Capture the cell that displays the provided text and extract its (X, Y) central coordinate. 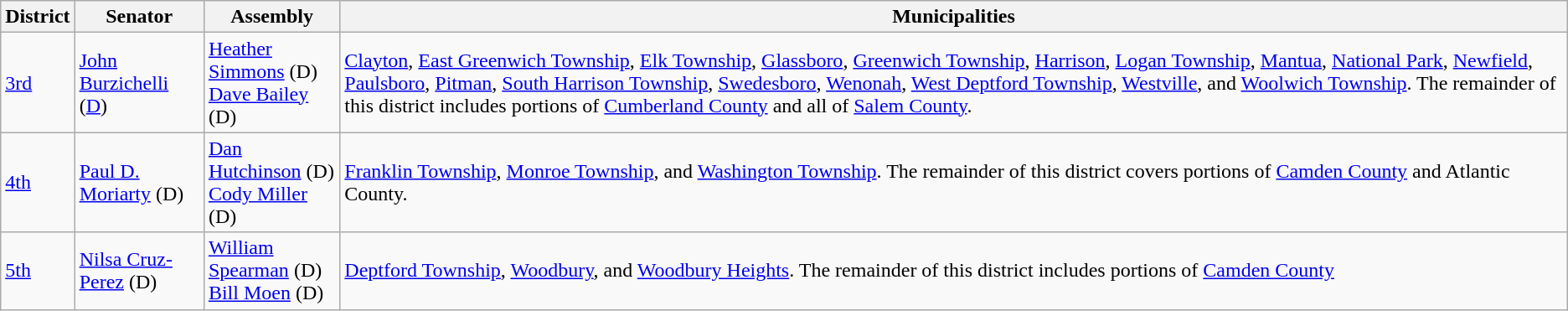
Heather Simmons (D)Dave Bailey (D) (271, 82)
District (38, 17)
William Spearman (D)Bill Moen (D) (271, 271)
Municipalities (953, 17)
Paul D. Moriarty (D) (139, 183)
Dan Hutchinson (D)Cody Miller (D) (271, 183)
John Burzichelli (D) (139, 82)
Nilsa Cruz-Perez (D) (139, 271)
5th (38, 271)
3rd (38, 82)
Deptford Township, Woodbury, and Woodbury Heights. The remainder of this district includes portions of Camden County (953, 271)
4th (38, 183)
Senator (139, 17)
Franklin Township, Monroe Township, and Washington Township. The remainder of this district covers portions of Camden County and Atlantic County. (953, 183)
Assembly (271, 17)
